Identify which cell holds the provided text, then report its (X, Y) central coordinate. 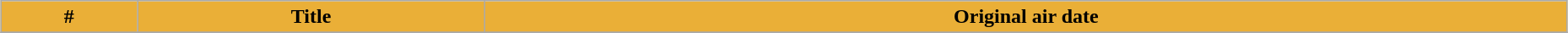
# (69, 17)
Title (311, 17)
Original air date (1026, 17)
